Identify which cell holds the provided text, then report its [X, Y] central coordinate. 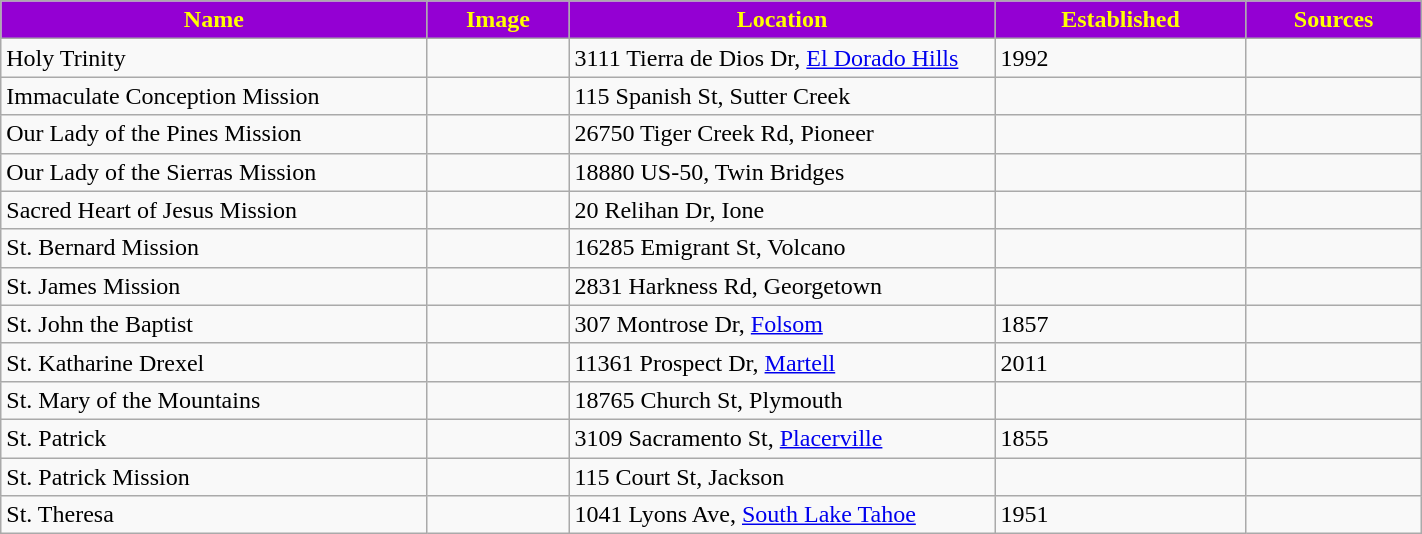
3111 Tierra de Dios Dr, El Dorado Hills [782, 58]
St. James Mission [214, 286]
2011 [1120, 362]
Image [498, 20]
Immaculate Conception Mission [214, 96]
1857 [1120, 324]
16285 Emigrant St, Volcano [782, 248]
2831 Harkness Rd, Georgetown [782, 286]
Our Lady of the Sierras Mission [214, 172]
Established [1120, 20]
Holy Trinity [214, 58]
Our Lady of the Pines Mission [214, 134]
St. Mary of the Mountains [214, 400]
115 Court St, Jackson [782, 477]
1855 [1120, 438]
26750 Tiger Creek Rd, Pioneer [782, 134]
St. Patrick [214, 438]
11361 Prospect Dr, Martell [782, 362]
18765 Church St, Plymouth [782, 400]
St. Katharine Drexel [214, 362]
1992 [1120, 58]
Name [214, 20]
1951 [1120, 515]
St. John the Baptist [214, 324]
1041 Lyons Ave, South Lake Tahoe [782, 515]
Sources [1334, 20]
St. Patrick Mission [214, 477]
St. Theresa [214, 515]
115 Spanish St, Sutter Creek [782, 96]
St. Bernard Mission [214, 248]
Sacred Heart of Jesus Mission [214, 210]
3109 Sacramento St, Placerville [782, 438]
18880 US-50, Twin Bridges [782, 172]
Location [782, 20]
307 Montrose Dr, Folsom [782, 324]
20 Relihan Dr, Ione [782, 210]
